Detect which cell encompasses the target text, then output its (X, Y) center coordinate. 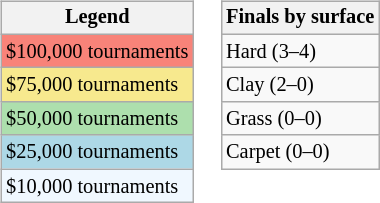
$100,000 tournaments (97, 51)
$75,000 tournaments (97, 85)
Grass (0–0) (300, 119)
$10,000 tournaments (97, 186)
$25,000 tournaments (97, 152)
Finals by surface (300, 18)
Legend (97, 18)
Clay (2–0) (300, 85)
$50,000 tournaments (97, 119)
Hard (3–4) (300, 51)
Carpet (0–0) (300, 152)
